Determine the [X, Y] coordinate at the center of the cell enclosing the given text.  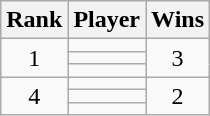
Wins [178, 20]
1 [34, 58]
Rank [34, 20]
4 [34, 96]
3 [178, 58]
2 [178, 96]
Player [107, 20]
